Return the [x, y] coordinate for the center point of the cell that contains the specified text.  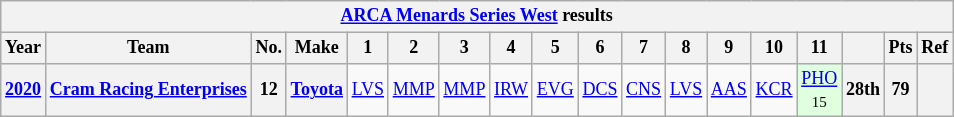
9 [728, 48]
No. [268, 48]
79 [900, 90]
8 [686, 48]
2020 [24, 90]
5 [555, 48]
7 [644, 48]
11 [820, 48]
4 [512, 48]
6 [600, 48]
DCS [600, 90]
12 [268, 90]
KCR [774, 90]
3 [464, 48]
Cram Racing Enterprises [148, 90]
2 [414, 48]
28th [864, 90]
EVG [555, 90]
1 [368, 48]
PHO15 [820, 90]
10 [774, 48]
Toyota [316, 90]
Year [24, 48]
Ref [935, 48]
AAS [728, 90]
IRW [512, 90]
CNS [644, 90]
Make [316, 48]
Team [148, 48]
Pts [900, 48]
ARCA Menards Series West results [477, 16]
